Output the [x, y] coordinate of the center of the cell containing the given text.  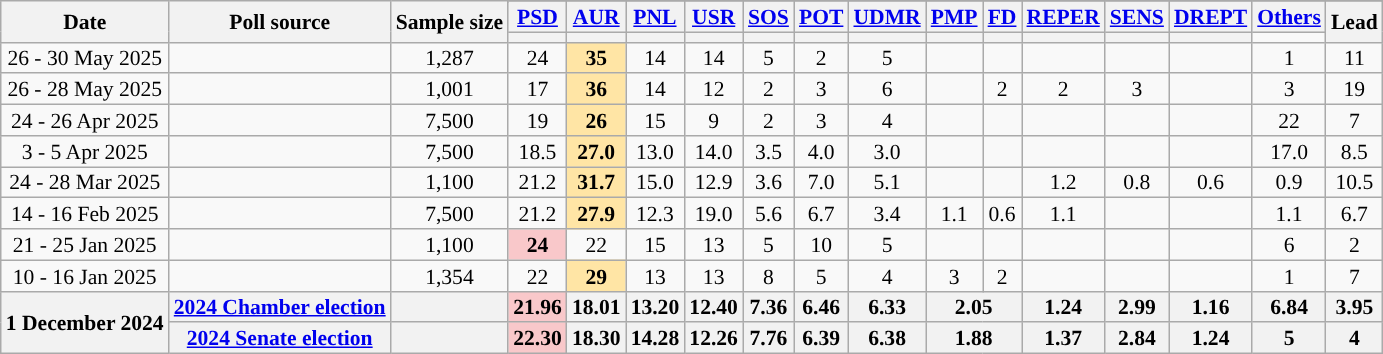
2.05 [974, 306]
6.84 [1289, 306]
26 [596, 120]
12.3 [656, 214]
27.9 [596, 214]
6.46 [822, 306]
DREPT [1210, 16]
11 [1354, 58]
USR [714, 16]
35 [596, 58]
14 - 16 Feb 2025 [85, 214]
26 - 28 May 2025 [85, 90]
6.38 [886, 338]
10 [822, 244]
3.95 [1354, 306]
19.0 [714, 214]
22.30 [538, 338]
10 - 16 Jan 2025 [85, 276]
15.0 [656, 182]
24 - 26 Apr 2025 [85, 120]
29 [596, 276]
1.16 [1210, 306]
5.6 [768, 214]
27.0 [596, 152]
2024 Senate election [280, 338]
17 [538, 90]
1,287 [450, 58]
14.0 [714, 152]
26 - 30 May 2025 [85, 58]
18.30 [596, 338]
PNL [656, 16]
12.26 [714, 338]
PMP [954, 16]
1 December 2024 [85, 322]
3.6 [768, 182]
18.01 [596, 306]
2024 Chamber election [280, 306]
24 - 28 Mar 2025 [85, 182]
31.7 [596, 182]
1,001 [450, 90]
6.39 [822, 338]
12 [714, 90]
3.4 [886, 214]
SENS [1137, 16]
4.0 [822, 152]
1,354 [450, 276]
7.76 [768, 338]
14.28 [656, 338]
3.5 [768, 152]
8 [768, 276]
3.0 [886, 152]
9 [714, 120]
12.9 [714, 182]
10.5 [1354, 182]
FD [1002, 16]
3 - 5 Apr 2025 [85, 152]
7.0 [822, 182]
7.36 [768, 306]
36 [596, 90]
UDMR [886, 16]
1.37 [1064, 338]
AUR [596, 16]
Others [1289, 16]
2.99 [1137, 306]
1.88 [974, 338]
REPER [1064, 16]
6.33 [886, 306]
13.0 [656, 152]
PSD [538, 16]
POT [822, 16]
21.96 [538, 306]
0.9 [1289, 182]
0.8 [1137, 182]
Date [85, 22]
5.1 [886, 182]
SOS [768, 16]
1.2 [1064, 182]
Poll source [280, 22]
Sample size [450, 22]
8.5 [1354, 152]
17.0 [1289, 152]
21 - 25 Jan 2025 [85, 244]
Lead [1354, 22]
13.20 [656, 306]
2.84 [1137, 338]
18.5 [538, 152]
12.40 [714, 306]
